Detect which cell encompasses the target text, then output its (x, y) center coordinate. 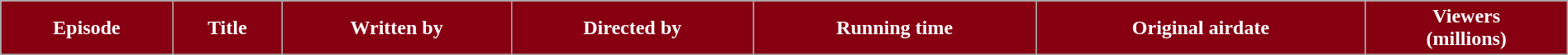
Title (227, 28)
Running time (895, 28)
Episode (87, 28)
Viewers(millions) (1466, 28)
Original airdate (1201, 28)
Written by (397, 28)
Directed by (632, 28)
